From the cell containing the given text, extract its center point as [x, y] coordinate. 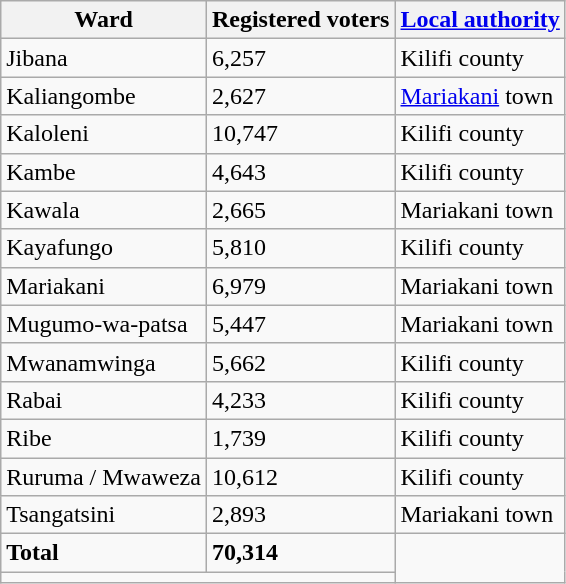
70,314 [300, 553]
Kawala [104, 210]
Jibana [104, 58]
10,747 [300, 134]
2,665 [300, 210]
Local authority [480, 20]
1,739 [300, 438]
4,643 [300, 172]
6,979 [300, 286]
Ruruma / Mwaweza [104, 477]
6,257 [300, 58]
5,662 [300, 362]
4,233 [300, 400]
2,893 [300, 515]
5,447 [300, 324]
Registered voters [300, 20]
10,612 [300, 477]
Ribe [104, 438]
Mwanamwinga [104, 362]
Kayafungo [104, 248]
2,627 [300, 96]
Tsangatsini [104, 515]
Kaloleni [104, 134]
Total [104, 553]
Mariakani [104, 286]
Kaliangombe [104, 96]
Ward [104, 20]
Mugumo-wa-patsa [104, 324]
5,810 [300, 248]
Kambe [104, 172]
Rabai [104, 400]
